Identify which cell holds the provided text, then report its [x, y] central coordinate. 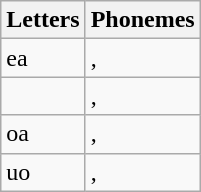
ea [43, 58]
oa [43, 134]
Phonemes [142, 20]
uo [43, 172]
Letters [43, 20]
